Scan for the cell matching the given text and deliver its [x, y] coordinate at center. 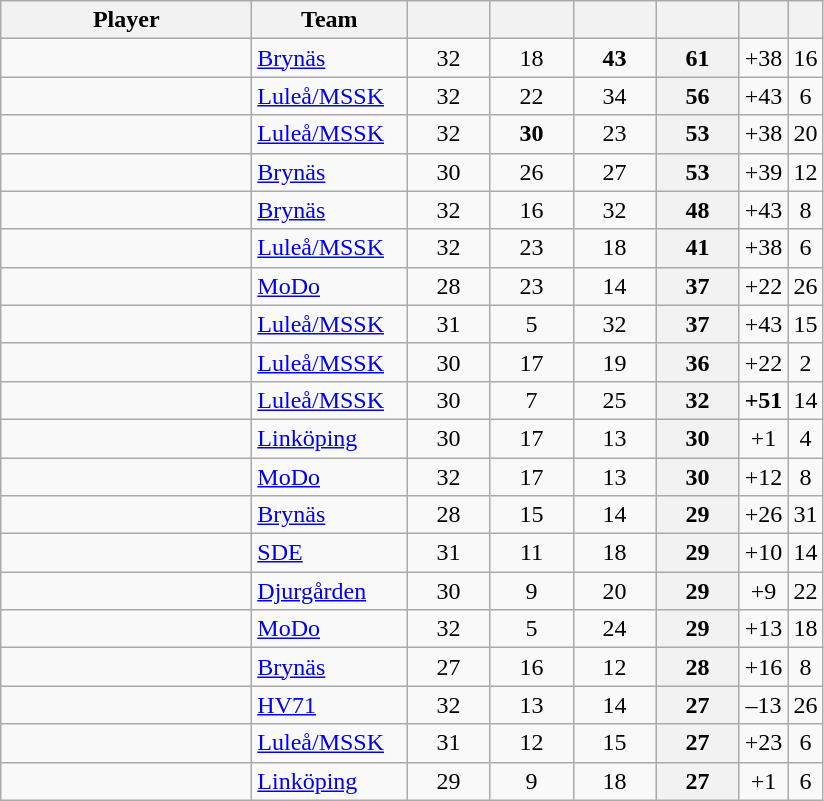
4 [806, 438]
36 [698, 362]
HV71 [330, 705]
43 [614, 58]
+51 [764, 400]
+26 [764, 515]
2 [806, 362]
+9 [764, 591]
Player [126, 20]
41 [698, 248]
Team [330, 20]
+10 [764, 553]
7 [532, 400]
48 [698, 210]
+13 [764, 629]
61 [698, 58]
+23 [764, 743]
+16 [764, 667]
+12 [764, 477]
19 [614, 362]
–13 [764, 705]
Djurgården [330, 591]
11 [532, 553]
25 [614, 400]
+39 [764, 172]
24 [614, 629]
56 [698, 96]
34 [614, 96]
SDE [330, 553]
